Provide the (x, y) coordinate of the cell's center where the given text is located.  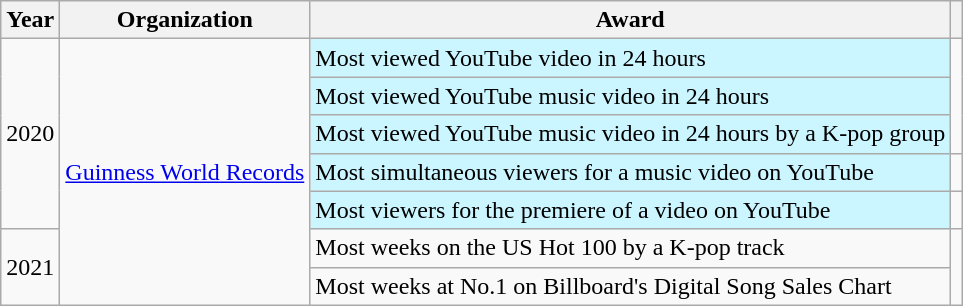
Most viewed YouTube music video in 24 hours (630, 96)
Most weeks on the US Hot 100 by a K-pop track (630, 248)
2020 (30, 134)
Award (630, 20)
Organization (185, 20)
Most viewers for the premiere of a video on YouTube (630, 210)
Guinness World Records (185, 172)
2021 (30, 267)
Most viewed YouTube video in 24 hours (630, 58)
Most simultaneous viewers for a music video on YouTube (630, 172)
Year (30, 20)
Most weeks at No.1 on Billboard's Digital Song Sales Chart (630, 286)
Most viewed YouTube music video in 24 hours by a K-pop group (630, 134)
